From the cell containing the given text, extract its center point as [x, y] coordinate. 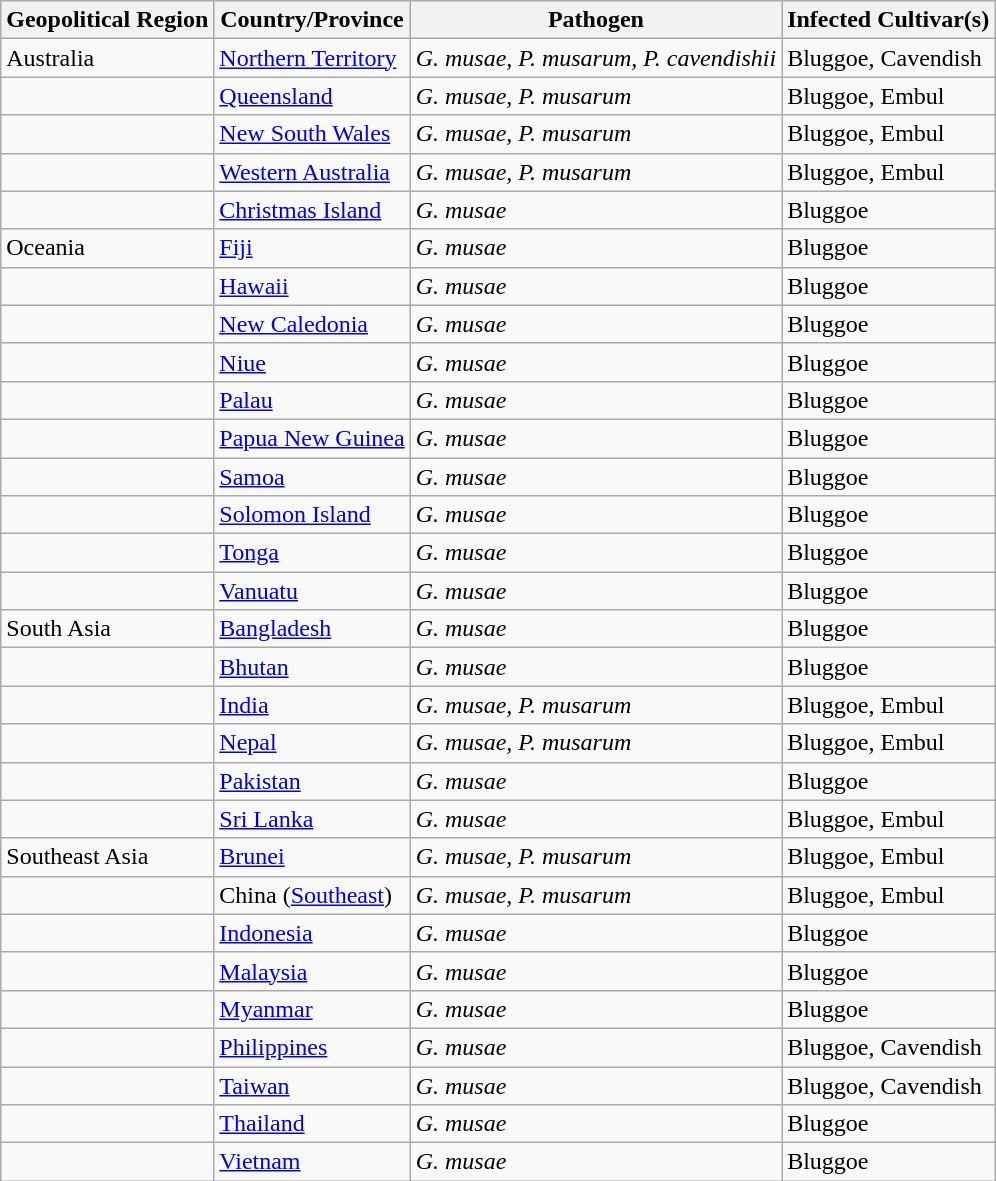
China (Southeast) [312, 895]
Queensland [312, 96]
Palau [312, 400]
Geopolitical Region [108, 20]
Christmas Island [312, 210]
Pakistan [312, 781]
Hawaii [312, 286]
Vanuatu [312, 591]
Taiwan [312, 1085]
Myanmar [312, 1009]
Philippines [312, 1047]
New South Wales [312, 134]
Southeast Asia [108, 857]
Infected Cultivar(s) [888, 20]
Malaysia [312, 971]
Bangladesh [312, 629]
India [312, 705]
Western Australia [312, 172]
Tonga [312, 553]
Indonesia [312, 933]
Bhutan [312, 667]
Niue [312, 362]
Northern Territory [312, 58]
Solomon Island [312, 515]
Nepal [312, 743]
Brunei [312, 857]
Pathogen [596, 20]
Vietnam [312, 1162]
New Caledonia [312, 324]
Country/Province [312, 20]
South Asia [108, 629]
G. musae, P. musarum, P. cavendishii [596, 58]
Oceania [108, 248]
Papua New Guinea [312, 438]
Sri Lanka [312, 819]
Australia [108, 58]
Fiji [312, 248]
Thailand [312, 1124]
Samoa [312, 477]
